From the cell containing the given text, extract its center point as (x, y) coordinate. 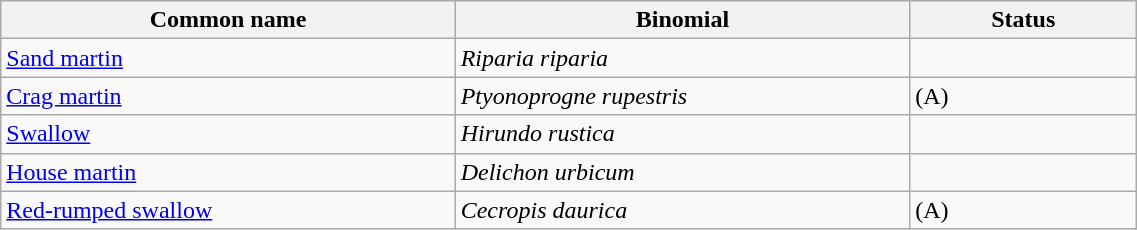
Swallow (228, 134)
Crag martin (228, 96)
Red-rumped swallow (228, 210)
House martin (228, 172)
Ptyonoprogne rupestris (682, 96)
Sand martin (228, 58)
Delichon urbicum (682, 172)
Riparia riparia (682, 58)
Status (1024, 20)
Hirundo rustica (682, 134)
Binomial (682, 20)
Common name (228, 20)
Cecropis daurica (682, 210)
